Determine the [X, Y] coordinate at the center of the cell enclosing the given text.  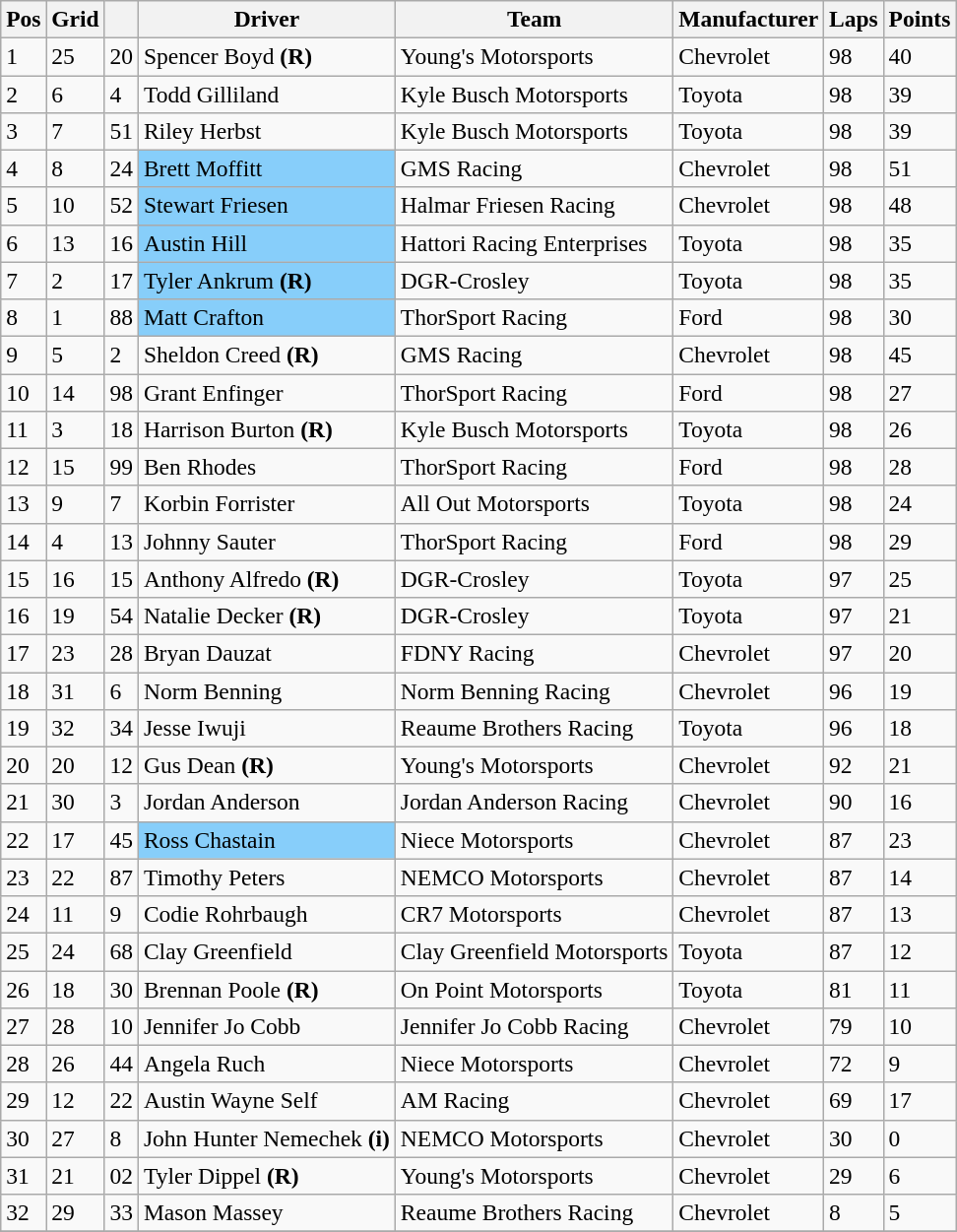
Jordan Anderson Racing [534, 803]
54 [121, 616]
Austin Hill [266, 243]
Manufacturer [748, 19]
Sheldon Creed (R) [266, 355]
Tyler Dippel (R) [266, 1176]
Mason Massey [266, 1212]
48 [920, 206]
Jennifer Jo Cobb Racing [534, 1026]
Todd Gilliland [266, 94]
Grid [75, 19]
Matt Crafton [266, 317]
Riley Herbst [266, 131]
Halmar Friesen Racing [534, 206]
On Point Motorsports [534, 989]
Ross Chastain [266, 840]
Johnny Sauter [266, 542]
Korbin Forrister [266, 504]
Bryan Dauzat [266, 653]
79 [855, 1026]
0 [920, 1138]
99 [121, 467]
Clay Greenfield Motorsports [534, 951]
Norm Benning [266, 690]
Spencer Boyd (R) [266, 56]
44 [121, 1064]
FDNY Racing [534, 653]
02 [121, 1176]
Grant Enfinger [266, 392]
68 [121, 951]
Gus Dean (R) [266, 765]
CR7 Motorsports [534, 914]
40 [920, 56]
Hattori Racing Enterprises [534, 243]
92 [855, 765]
Norm Benning Racing [534, 690]
Points [920, 19]
Clay Greenfield [266, 951]
33 [121, 1212]
88 [121, 317]
Anthony Alfredo (R) [266, 579]
90 [855, 803]
All Out Motorsports [534, 504]
69 [855, 1101]
Angela Ruch [266, 1064]
Brett Moffitt [266, 168]
Driver [266, 19]
John Hunter Nemechek (i) [266, 1138]
Timothy Peters [266, 877]
Pos [24, 19]
Stewart Friesen [266, 206]
Laps [855, 19]
Jesse Iwuji [266, 728]
34 [121, 728]
72 [855, 1064]
Team [534, 19]
Tyler Ankrum (R) [266, 281]
Harrison Burton (R) [266, 429]
Jennifer Jo Cobb [266, 1026]
Ben Rhodes [266, 467]
Codie Rohrbaugh [266, 914]
81 [855, 989]
Natalie Decker (R) [266, 616]
Brennan Poole (R) [266, 989]
Jordan Anderson [266, 803]
52 [121, 206]
AM Racing [534, 1101]
Austin Wayne Self [266, 1101]
